Scan for the cell matching the given text and deliver its (x, y) coordinate at center. 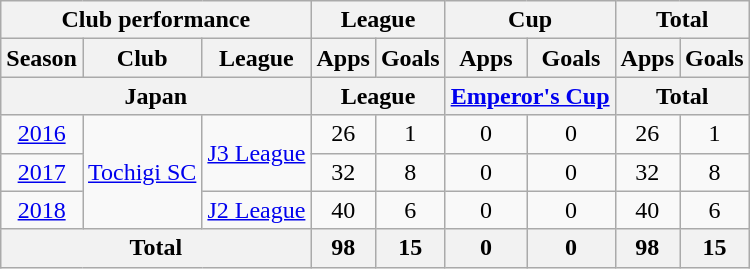
J3 League (256, 153)
Cup (530, 20)
2016 (42, 134)
Japan (156, 96)
Club (142, 58)
Club performance (156, 20)
J2 League (256, 210)
2018 (42, 210)
Tochigi SC (142, 172)
Emperor's Cup (530, 96)
Season (42, 58)
2017 (42, 172)
